Pinpoint the cell where the given text exists, returning its (X, Y) midpoint coordinate. 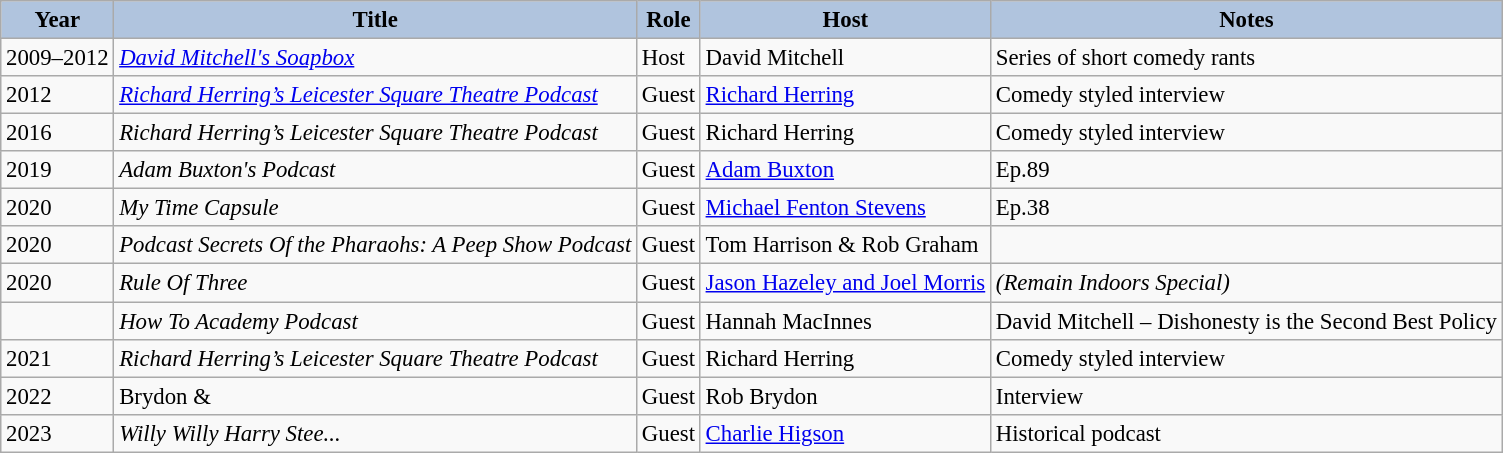
Notes (1247, 20)
Role (669, 20)
David Mitchell's Soapbox (376, 58)
Charlie Higson (845, 433)
Interview (1247, 396)
2023 (58, 433)
2012 (58, 95)
Ep.89 (1247, 170)
My Time Capsule (376, 208)
Ep.38 (1247, 208)
Podcast Secrets Of the Pharaohs: A Peep Show Podcast (376, 245)
Series of short comedy rants (1247, 58)
2016 (58, 133)
Rule Of Three (376, 283)
2021 (58, 358)
(Remain Indoors Special) (1247, 283)
David Mitchell (845, 58)
2022 (58, 396)
Adam Buxton's Podcast (376, 170)
Rob Brydon (845, 396)
Hannah MacInnes (845, 321)
Year (58, 20)
Willy Willy Harry Stee... (376, 433)
2019 (58, 170)
David Mitchell – Dishonesty is the Second Best Policy (1247, 321)
Tom Harrison & Rob Graham (845, 245)
2009–2012 (58, 58)
Michael Fenton Stevens (845, 208)
Adam Buxton (845, 170)
Historical podcast (1247, 433)
Title (376, 20)
Jason Hazeley and Joel Morris (845, 283)
Brydon & (376, 396)
How To Academy Podcast (376, 321)
